Return (X, Y) of the center of cell containing provided text 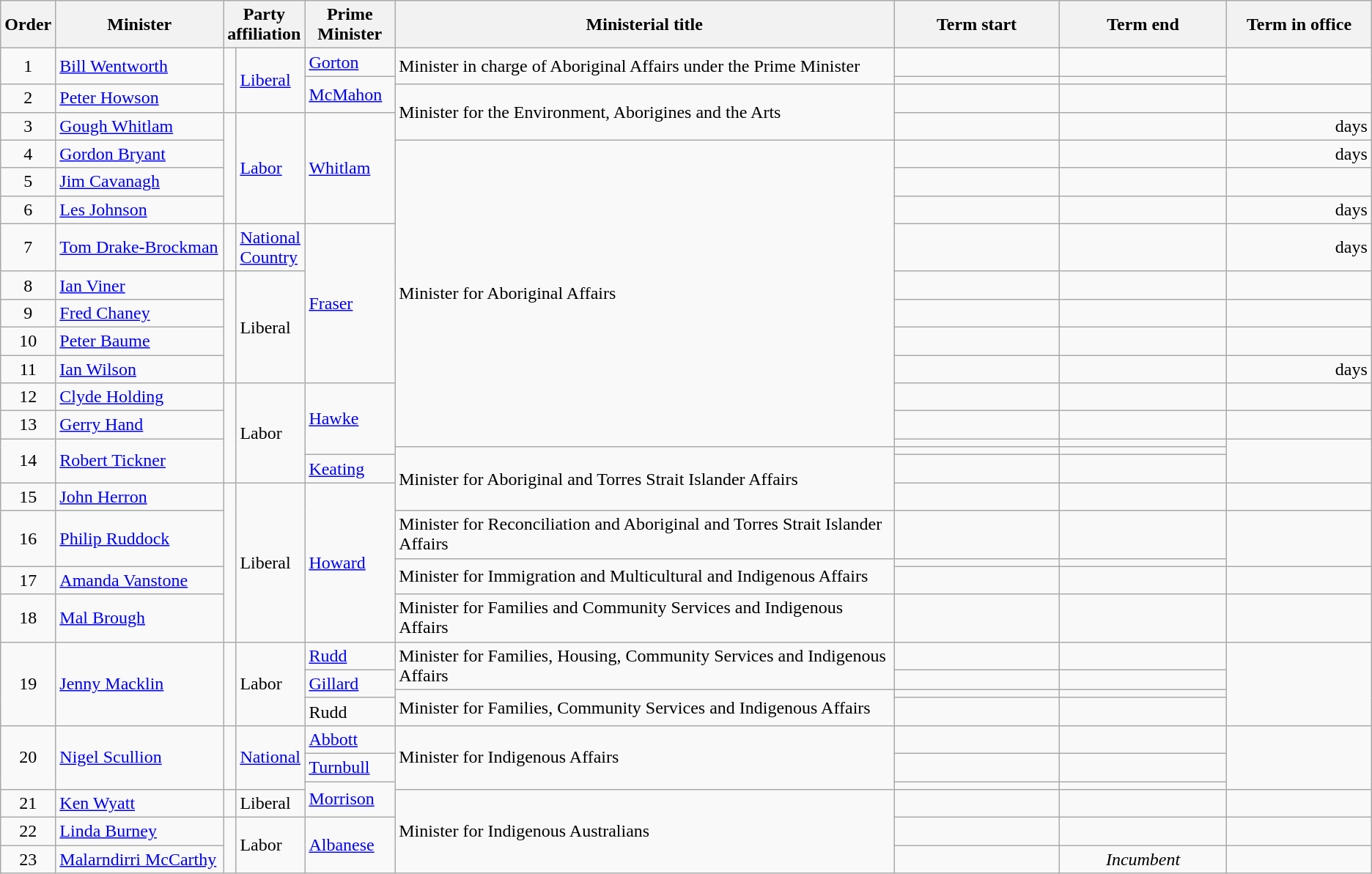
Ken Wyatt (139, 804)
Ian Viner (139, 285)
Whitlam (350, 168)
Malarndirri McCarthy (139, 859)
17 (28, 580)
Minister (139, 25)
Abbott (350, 739)
Minister for Indigenous Affairs (645, 758)
Ministerial title (645, 25)
Minister in charge of Aboriginal Affairs under the Prime Minister (645, 66)
Robert Tickner (139, 461)
1 (28, 66)
National Country (270, 248)
Minister for Immigration and Multicultural and Indigenous Affairs (645, 576)
Jenny Macklin (139, 684)
Mal Brough (139, 618)
18 (28, 618)
Gerry Hand (139, 425)
National (270, 758)
Tom Drake-Brockman (139, 248)
John Herron (139, 497)
10 (28, 341)
Peter Howson (139, 98)
Hawke (350, 419)
Term end (1143, 25)
16 (28, 538)
Fred Chaney (139, 313)
21 (28, 804)
Nigel Scullion (139, 758)
Ian Wilson (139, 369)
9 (28, 313)
Gillard (350, 684)
3 (28, 126)
23 (28, 859)
Gordon Bryant (139, 154)
Keating (350, 469)
15 (28, 497)
Minister for Families, Community Services and Indigenous Affairs (645, 708)
2 (28, 98)
8 (28, 285)
Clyde Holding (139, 397)
Party affiliation (264, 25)
Fraser (350, 303)
Linda Burney (139, 832)
Term in office (1299, 25)
Minister for Aboriginal Affairs (645, 293)
Albanese (350, 845)
Les Johnson (139, 210)
Minister for Aboriginal and Torres Strait Islander Affairs (645, 479)
Order (28, 25)
7 (28, 248)
20 (28, 758)
Minister for the Environment, Aborigines and the Arts (645, 112)
Prime Minister (350, 25)
Minister for Families and Community Services and Indigenous Affairs (645, 618)
Gough Whitlam (139, 126)
Incumbent (1143, 859)
Amanda Vanstone (139, 580)
13 (28, 425)
6 (28, 210)
12 (28, 397)
19 (28, 684)
Term start (977, 25)
Peter Baume (139, 341)
Gorton (350, 62)
Philip Ruddock (139, 538)
Turnbull (350, 767)
McMahon (350, 94)
5 (28, 182)
Jim Cavanagh (139, 182)
Minister for Families, Housing, Community Services and Indigenous Affairs (645, 665)
14 (28, 461)
Bill Wentworth (139, 66)
Minister for Reconciliation and Aboriginal and Torres Strait Islander Affairs (645, 535)
Minister for Indigenous Australians (645, 832)
4 (28, 154)
22 (28, 832)
11 (28, 369)
Howard (350, 563)
Morrison (350, 799)
